Locate the cell with the specified text and output its (x, y) center coordinate. 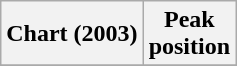
Chart (2003) (72, 34)
Peakposition (189, 34)
